Output the (X, Y) coordinate of the center of the cell containing the given text.  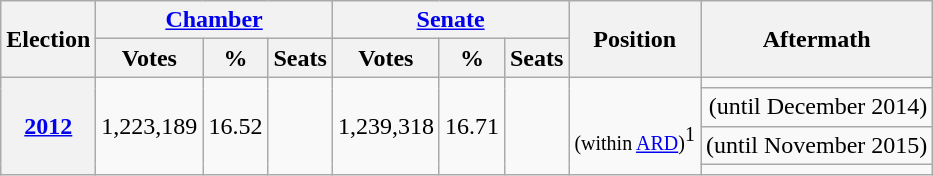
(until November 2015) (816, 145)
1,223,189 (150, 126)
Position (635, 39)
Election (48, 39)
Chamber (214, 20)
(until December 2014) (816, 107)
2012 (48, 126)
1,239,318 (386, 126)
Senate (450, 20)
16.52 (236, 126)
(within ARD)1 (635, 126)
16.71 (472, 126)
Aftermath (816, 39)
